Detect which cell encompasses the target text, then output its [X, Y] center coordinate. 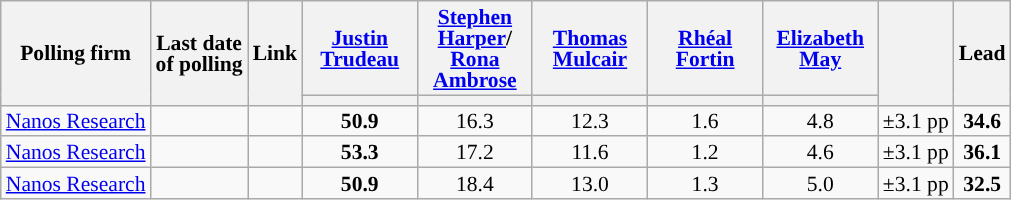
Rhéal Fortin [706, 48]
Thomas Mulcair [590, 48]
32.5 [982, 184]
13.0 [590, 184]
Elizabeth May [820, 48]
Last dateof polling [200, 53]
Justin Trudeau [360, 48]
12.3 [590, 120]
16.3 [474, 120]
Lead [982, 53]
1.2 [706, 152]
Link [276, 53]
17.2 [474, 152]
5.0 [820, 184]
36.1 [982, 152]
1.3 [706, 184]
53.3 [360, 152]
Stephen Harper/Rona Ambrose [474, 48]
34.6 [982, 120]
4.8 [820, 120]
18.4 [474, 184]
Polling firm [76, 53]
1.6 [706, 120]
11.6 [590, 152]
4.6 [820, 152]
